Pinpoint the cell where the given text exists, returning its [X, Y] midpoint coordinate. 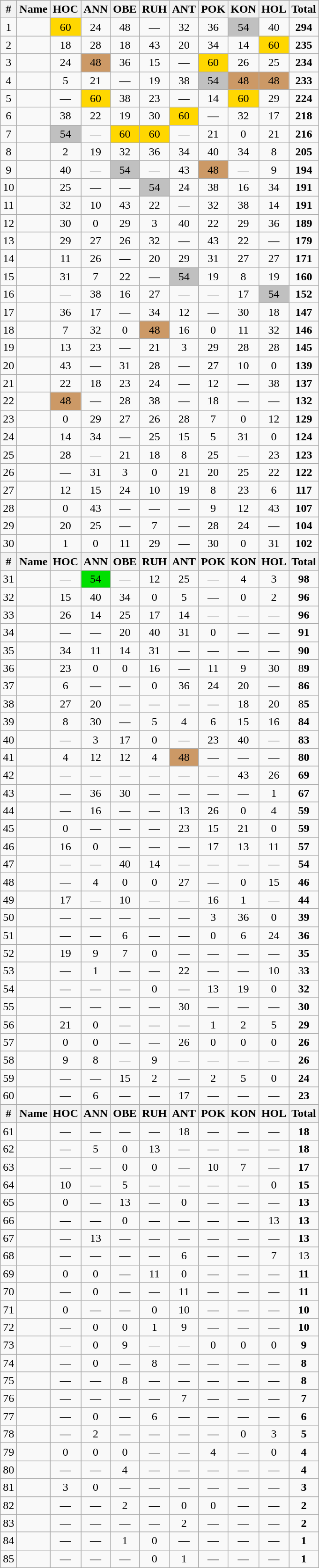
132 [304, 401]
50 [8, 918]
218 [304, 116]
64 [8, 1185]
234 [304, 63]
98 [304, 579]
61 [8, 1131]
137 [304, 383]
63 [8, 1167]
102 [304, 544]
70 [8, 1291]
145 [304, 348]
73 [8, 1345]
37 [8, 686]
294 [304, 27]
122 [304, 472]
45 [8, 829]
74 [8, 1363]
205 [304, 152]
68 [8, 1256]
51 [8, 935]
79 [8, 1452]
89 [304, 668]
107 [304, 508]
71 [8, 1309]
129 [304, 419]
171 [304, 259]
147 [304, 312]
78 [8, 1434]
91 [304, 633]
152 [304, 294]
124 [304, 437]
189 [304, 223]
117 [304, 490]
160 [304, 277]
139 [304, 365]
104 [304, 526]
53 [8, 971]
52 [8, 953]
55 [8, 1006]
179 [304, 241]
76 [8, 1399]
66 [8, 1220]
49 [8, 900]
216 [304, 134]
42 [8, 775]
82 [8, 1505]
75 [8, 1381]
62 [8, 1149]
41 [8, 757]
224 [304, 98]
90 [304, 650]
146 [304, 330]
47 [8, 864]
81 [8, 1488]
65 [8, 1203]
86 [304, 686]
194 [304, 169]
235 [304, 45]
233 [304, 80]
77 [8, 1416]
123 [304, 454]
72 [8, 1327]
56 [8, 1024]
58 [8, 1060]
